From the cell containing the given text, extract its center point as (X, Y) coordinate. 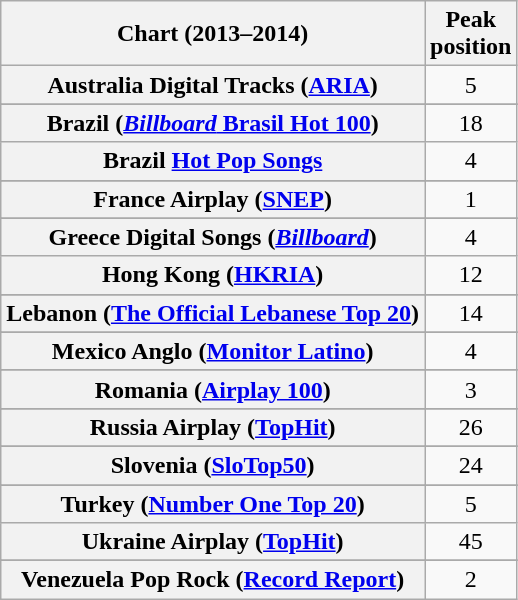
24 (471, 465)
Mexico Anglo (Monitor Latino) (213, 351)
Peakposition (471, 34)
Australia Digital Tracks (ARIA) (213, 85)
Chart (2013–2014) (213, 34)
Slovenia (SloTop50) (213, 465)
18 (471, 123)
Lebanon (The Official Lebanese Top 20) (213, 313)
Brazil (Billboard Brasil Hot 100) (213, 123)
14 (471, 313)
Brazil Hot Pop Songs (213, 161)
Venezuela Pop Rock (Record Report) (213, 580)
Turkey (Number One Top 20) (213, 503)
26 (471, 427)
45 (471, 542)
France Airplay (SNEP) (213, 199)
2 (471, 580)
3 (471, 389)
Hong Kong (HKRIA) (213, 275)
Ukraine Airplay (TopHit) (213, 542)
12 (471, 275)
Russia Airplay (TopHit) (213, 427)
Greece Digital Songs (Billboard) (213, 237)
Romania (Airplay 100) (213, 389)
1 (471, 199)
